For the text-containing cell, return its midpoint in [x, y] coordinate format. 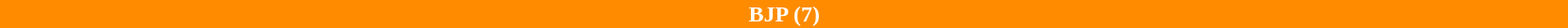
BJP (7) [784, 14]
